Return (X, Y) of the center of cell containing provided text 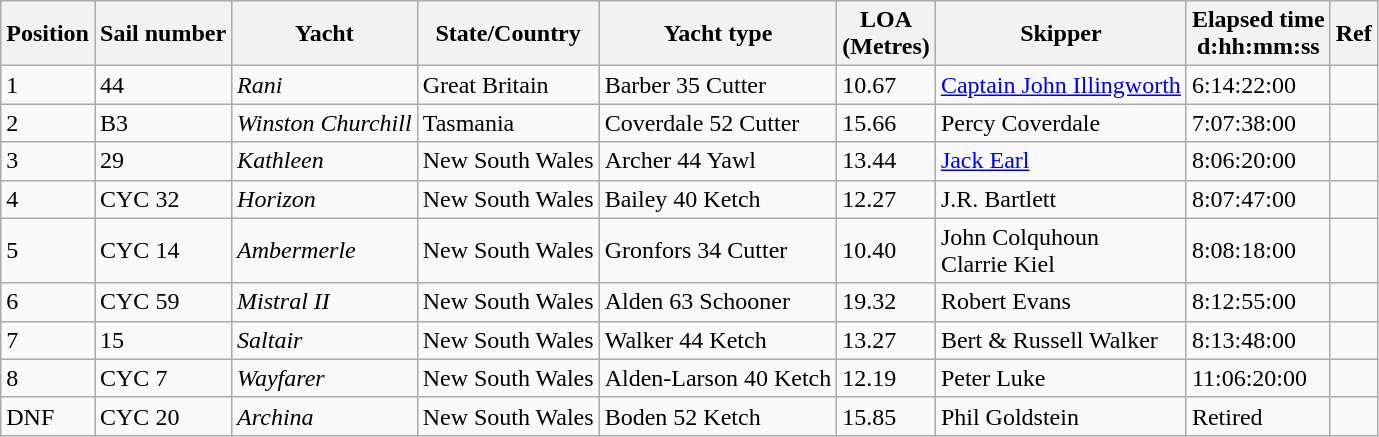
Archina (325, 416)
8:13:48:00 (1258, 340)
J.R. Bartlett (1060, 199)
Wayfarer (325, 378)
Coverdale 52 Cutter (718, 123)
CYC 20 (162, 416)
Kathleen (325, 161)
CYC 32 (162, 199)
4 (48, 199)
10.40 (886, 250)
Phil Goldstein (1060, 416)
11:06:20:00 (1258, 378)
Alden-Larson 40 Ketch (718, 378)
8:12:55:00 (1258, 302)
Captain John Illingworth (1060, 85)
8:08:18:00 (1258, 250)
Walker 44 Ketch (718, 340)
Great Britain (508, 85)
15.85 (886, 416)
3 (48, 161)
Horizon (325, 199)
John Colquhoun Clarrie Kiel (1060, 250)
Barber 35 Cutter (718, 85)
15.66 (886, 123)
CYC 59 (162, 302)
Ambermerle (325, 250)
Gronfors 34 Cutter (718, 250)
6:14:22:00 (1258, 85)
Winston Churchill (325, 123)
7 (48, 340)
8:06:20:00 (1258, 161)
10.67 (886, 85)
DNF (48, 416)
7:07:38:00 (1258, 123)
Bailey 40 Ketch (718, 199)
Rani (325, 85)
Ref (1354, 34)
2 (48, 123)
Elapsed time d:hh:mm:ss (1258, 34)
12.27 (886, 199)
8 (48, 378)
12.19 (886, 378)
44 (162, 85)
6 (48, 302)
5 (48, 250)
Archer 44 Yawl (718, 161)
Alden 63 Schooner (718, 302)
29 (162, 161)
Skipper (1060, 34)
Boden 52 Ketch (718, 416)
Retired (1258, 416)
Saltair (325, 340)
13.44 (886, 161)
15 (162, 340)
Bert & Russell Walker (1060, 340)
19.32 (886, 302)
Robert Evans (1060, 302)
8:07:47:00 (1258, 199)
Peter Luke (1060, 378)
Mistral II (325, 302)
LOA (Metres) (886, 34)
1 (48, 85)
B3 (162, 123)
Yacht type (718, 34)
Sail number (162, 34)
Tasmania (508, 123)
Position (48, 34)
Yacht (325, 34)
Percy Coverdale (1060, 123)
13.27 (886, 340)
CYC 7 (162, 378)
CYC 14 (162, 250)
State/Country (508, 34)
Jack Earl (1060, 161)
